Extract the (x, y) coordinate from the center of the cell holding the provided text.  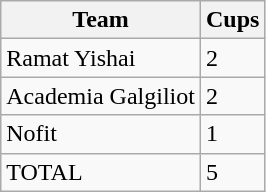
1 (232, 134)
Academia Galgiliot (101, 96)
5 (232, 172)
Ramat Yishai (101, 58)
Cups (232, 20)
Team (101, 20)
TOTAL (101, 172)
Nofit (101, 134)
